Determine the (x, y) coordinate at the center of the cell enclosing the given text.  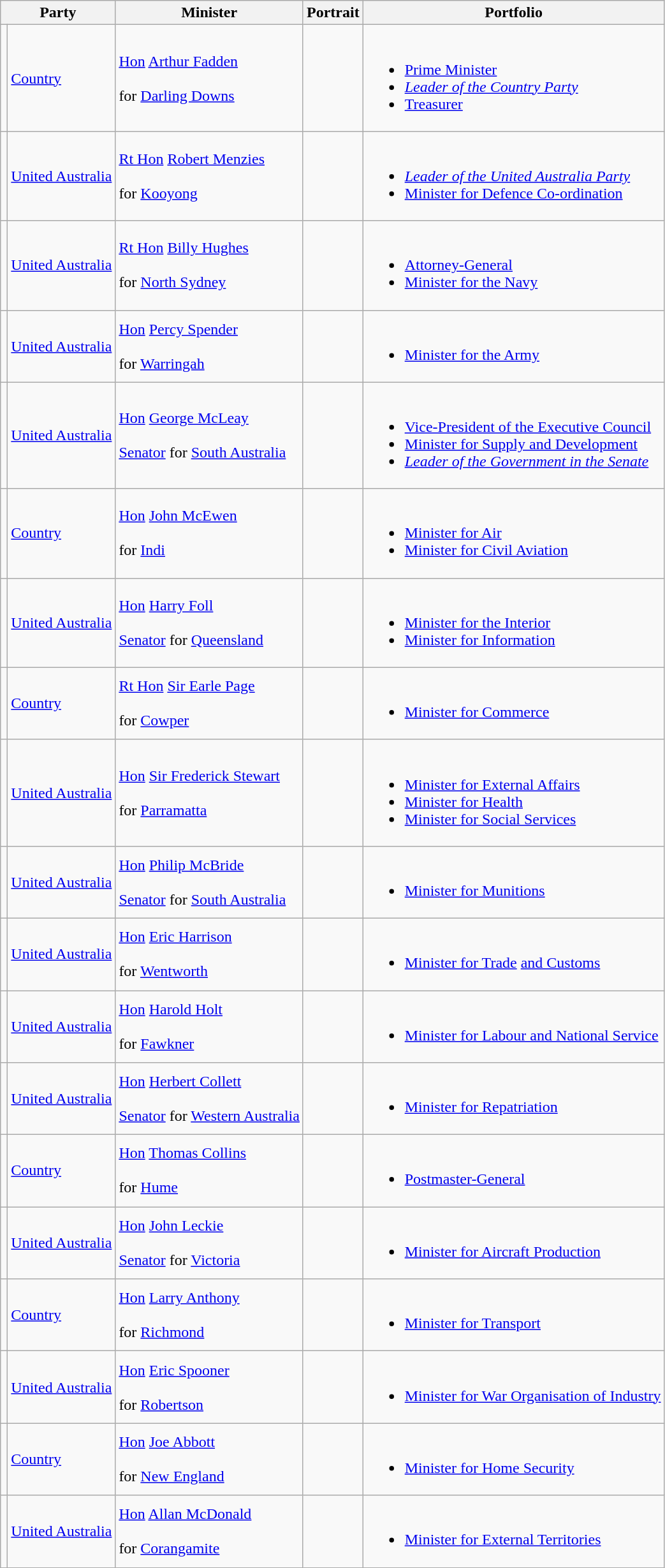
Minister for External Territories (514, 1531)
Party (58, 13)
Prime MinisterLeader of the Country PartyTreasurer (514, 78)
Minister for the Army (514, 346)
Hon Larry Anthony for Richmond (209, 1315)
Minister for Labour and National Service (514, 1026)
Hon Harold Holt for Fawkner (209, 1026)
Hon Harry Foll Senator for Queensland (209, 623)
Hon Percy Spender for Warringah (209, 346)
Hon Joe Abbott for New England (209, 1460)
Hon John Leckie Senator for Victoria (209, 1243)
Minister (209, 13)
Postmaster-General (514, 1171)
Minister for Munitions (514, 882)
Rt Hon Sir Earle Page for Cowper (209, 703)
Minister for War Organisation of Industry (514, 1387)
Hon John McEwen for Indi (209, 533)
Leader of the United Australia PartyMinister for Defence Co-ordination (514, 176)
Minister for External AffairsMinister for HealthMinister for Social Services (514, 792)
Portfolio (514, 13)
Vice-President of the Executive CouncilMinister for Supply and DevelopmentLeader of the Government in the Senate (514, 435)
Minister for Repatriation (514, 1098)
Minister for Home Security (514, 1460)
Hon Eric Harrison for Wentworth (209, 954)
Minister for the InteriorMinister for Information (514, 623)
Minister for AirMinister for Civil Aviation (514, 533)
Portrait (333, 13)
Rt Hon Billy Hughes for North Sydney (209, 265)
Minister for Aircraft Production (514, 1243)
Attorney-GeneralMinister for the Navy (514, 265)
Hon Sir Frederick Stewart for Parramatta (209, 792)
Rt Hon Robert Menzies for Kooyong (209, 176)
Hon Herbert Collett Senator for Western Australia (209, 1098)
Minister for Commerce (514, 703)
Hon George McLeay Senator for South Australia (209, 435)
Hon Philip McBride Senator for South Australia (209, 882)
Hon Allan McDonald for Corangamite (209, 1531)
Hon Eric Spooner for Robertson (209, 1387)
Hon Thomas Collins for Hume (209, 1171)
Minister for Trade and Customs (514, 954)
Hon Arthur Fadden for Darling Downs (209, 78)
Minister for Transport (514, 1315)
